Detect which cell encompasses the target text, then output its [x, y] center coordinate. 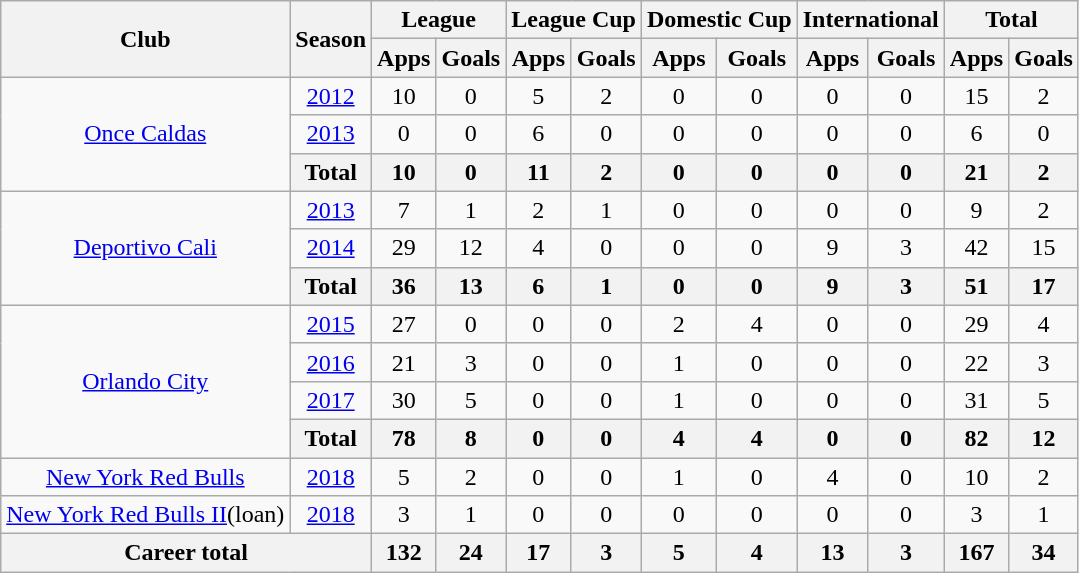
2017 [331, 400]
Season [331, 39]
82 [976, 438]
27 [404, 324]
78 [404, 438]
Domestic Cup [719, 20]
51 [976, 286]
31 [976, 400]
2016 [331, 362]
7 [404, 210]
League [439, 20]
2014 [331, 248]
34 [1044, 553]
8 [471, 438]
24 [471, 553]
Once Caldas [146, 134]
Orlando City [146, 381]
Career total [186, 553]
New York Red Bulls [146, 477]
Club [146, 39]
League Cup [574, 20]
International [870, 20]
167 [976, 553]
Deportivo Cali [146, 248]
11 [538, 172]
22 [976, 362]
42 [976, 248]
36 [404, 286]
30 [404, 400]
2012 [331, 96]
New York Red Bulls II(loan) [146, 515]
132 [404, 553]
2015 [331, 324]
